Return (x, y) of the center of cell containing provided text 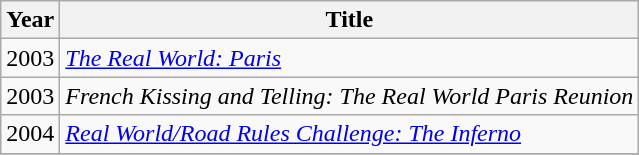
Title (350, 20)
Year (30, 20)
The Real World: Paris (350, 58)
French Kissing and Telling: The Real World Paris Reunion (350, 96)
2004 (30, 134)
Real World/Road Rules Challenge: The Inferno (350, 134)
